Scan for the cell matching the given text and deliver its (x, y) coordinate at center. 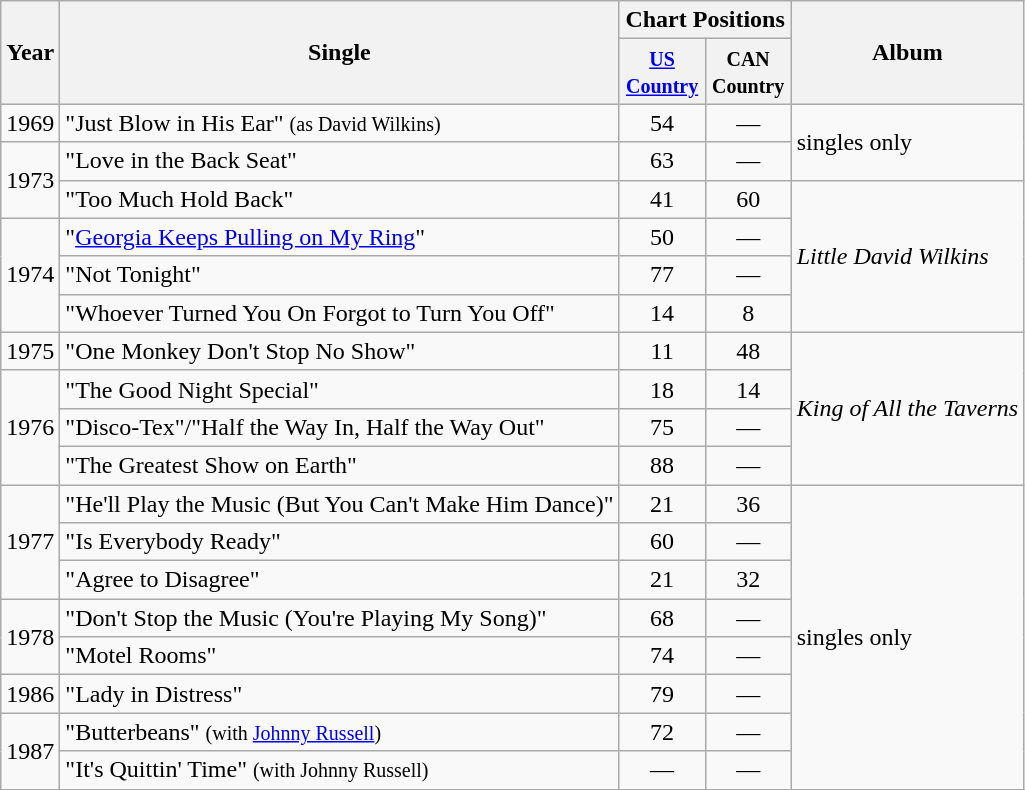
"Just Blow in His Ear" (as David Wilkins) (340, 123)
"The Good Night Special" (340, 389)
74 (662, 656)
"It's Quittin' Time" (with Johnny Russell) (340, 770)
"Lady in Distress" (340, 694)
"Disco-Tex"/"Half the Way In, Half the Way Out" (340, 427)
36 (748, 503)
1976 (30, 427)
79 (662, 694)
1978 (30, 637)
"Too Much Hold Back" (340, 199)
"Is Everybody Ready" (340, 542)
54 (662, 123)
"Butterbeans" (with Johnny Russell) (340, 732)
"Love in the Back Seat" (340, 161)
"Not Tonight" (340, 275)
King of All the Taverns (907, 408)
Little David Wilkins (907, 256)
1969 (30, 123)
"Motel Rooms" (340, 656)
88 (662, 465)
41 (662, 199)
32 (748, 580)
"Georgia Keeps Pulling on My Ring" (340, 237)
1973 (30, 180)
US Country (662, 72)
CAN Country (748, 72)
Album (907, 52)
"Don't Stop the Music (You're Playing My Song)" (340, 618)
1974 (30, 275)
63 (662, 161)
72 (662, 732)
77 (662, 275)
Single (340, 52)
11 (662, 351)
1975 (30, 351)
1987 (30, 751)
48 (748, 351)
"He'll Play the Music (But You Can't Make Him Dance)" (340, 503)
"The Greatest Show on Earth" (340, 465)
1986 (30, 694)
75 (662, 427)
8 (748, 313)
18 (662, 389)
50 (662, 237)
"Agree to Disagree" (340, 580)
"Whoever Turned You On Forgot to Turn You Off" (340, 313)
68 (662, 618)
"One Monkey Don't Stop No Show" (340, 351)
Chart Positions (705, 20)
Year (30, 52)
1977 (30, 541)
